Detect which cell encompasses the target text, then output its [x, y] center coordinate. 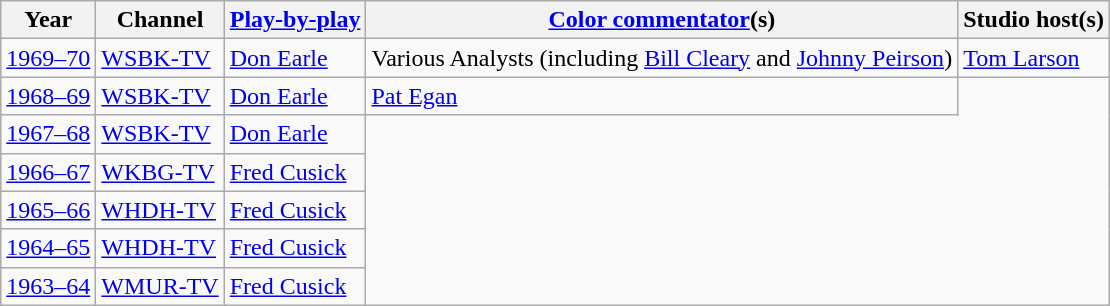
Color commentator(s) [662, 20]
WKBG-TV [160, 172]
1969–70 [48, 58]
Channel [160, 20]
1965–66 [48, 210]
1966–67 [48, 172]
Pat Egan [662, 96]
1967–68 [48, 134]
WMUR-TV [160, 286]
1963–64 [48, 286]
1964–65 [48, 248]
Play-by-play [295, 20]
Year [48, 20]
Various Analysts (including Bill Cleary and Johnny Peirson) [662, 58]
1968–69 [48, 96]
Tom Larson [1034, 58]
Studio host(s) [1034, 20]
